Return [x, y] of the center of cell containing provided text 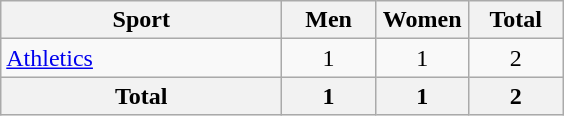
Men [329, 20]
Women [422, 20]
Athletics [142, 58]
Sport [142, 20]
